Detect which cell encompasses the target text, then output its [X, Y] center coordinate. 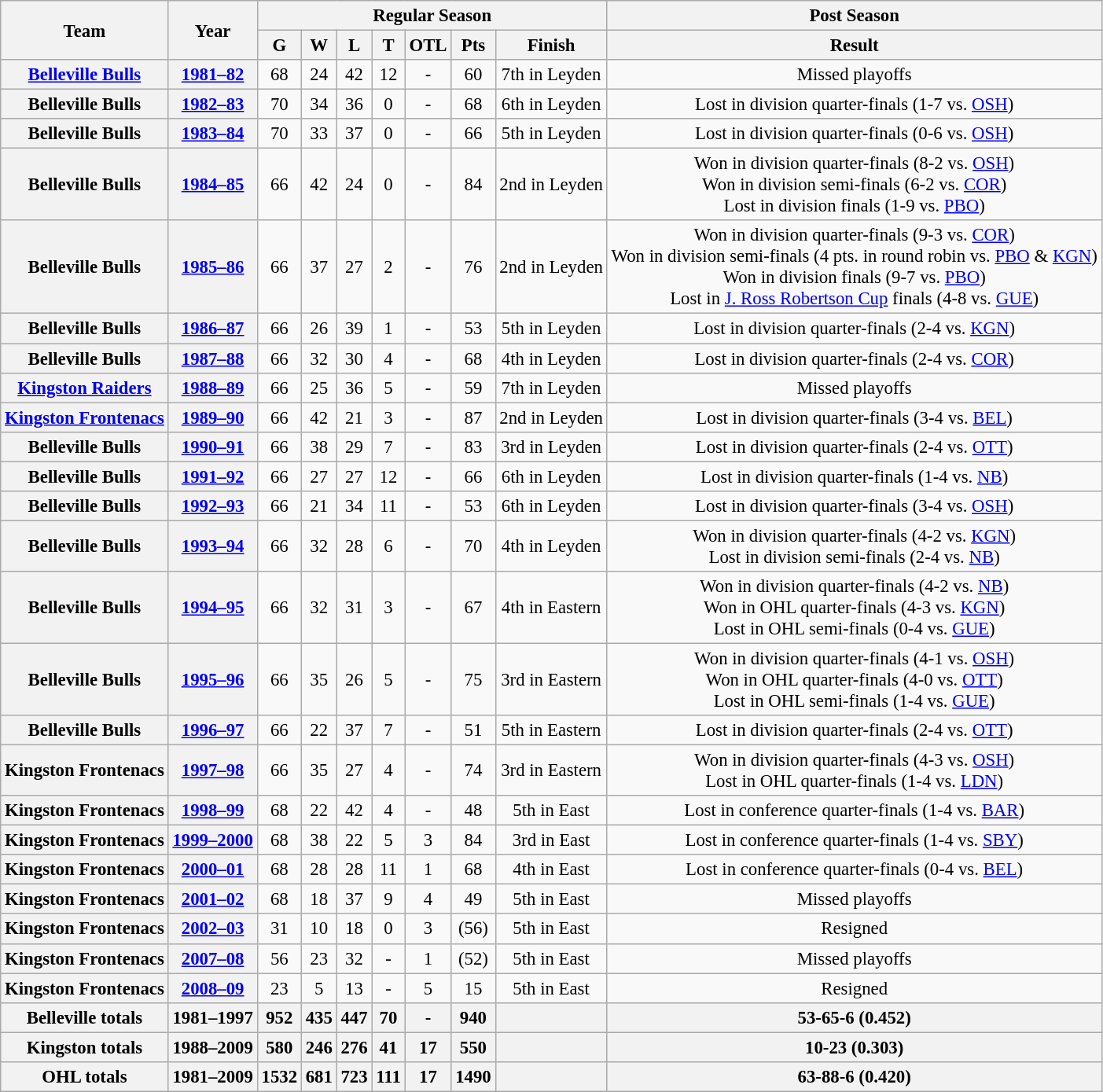
(56) [473, 929]
Lost in division quarter-finals (2-4 vs. COR) [854, 358]
Result [854, 46]
Regular Season [432, 16]
1990–91 [212, 447]
60 [473, 75]
75 [473, 679]
1984–85 [212, 185]
1985–86 [212, 267]
1490 [473, 1077]
Lost in conference quarter-finals (1-4 vs. SBY) [854, 840]
3rd in Leyden [551, 447]
25 [319, 388]
Team [85, 30]
1981–82 [212, 75]
5th in Eastern [551, 730]
1991–92 [212, 476]
53-65-6 (0.452) [854, 1017]
2002–03 [212, 929]
1988–89 [212, 388]
1995–96 [212, 679]
87 [473, 417]
Lost in division quarter-finals (0-6 vs. OSH) [854, 134]
OHL totals [85, 1077]
49 [473, 899]
Won in division quarter-finals (4-2 vs. NB) Won in OHL quarter-finals (4-3 vs. KGN) Lost in OHL semi-finals (0-4 vs. GUE) [854, 608]
10-23 (0.303) [854, 1047]
1987–88 [212, 358]
G [279, 46]
111 [388, 1077]
1998–99 [212, 811]
723 [354, 1077]
Post Season [854, 16]
940 [473, 1017]
2001–02 [212, 899]
Lost in division quarter-finals (1-4 vs. NB) [854, 476]
29 [354, 447]
67 [473, 608]
1994–95 [212, 608]
W [319, 46]
59 [473, 388]
4th in Eastern [551, 608]
76 [473, 267]
6 [388, 546]
Won in division quarter-finals (4-3 vs. OSH) Lost in OHL quarter-finals (1-4 vs. LDN) [854, 770]
L [354, 46]
Kingston Raiders [85, 388]
OTL [428, 46]
1981–1997 [212, 1017]
83 [473, 447]
10 [319, 929]
2000–01 [212, 870]
681 [319, 1077]
Year [212, 30]
1999–2000 [212, 840]
1992–93 [212, 506]
1532 [279, 1077]
Lost in division quarter-finals (3-4 vs. OSH) [854, 506]
41 [388, 1047]
1989–90 [212, 417]
Won in division quarter-finals (8-2 vs. OSH) Won in division semi-finals (6-2 vs. COR) Lost in division finals (1-9 vs. PBO) [854, 185]
Finish [551, 46]
1996–97 [212, 730]
51 [473, 730]
276 [354, 1047]
39 [354, 329]
435 [319, 1017]
1982–83 [212, 105]
1988–2009 [212, 1047]
4th in East [551, 870]
3rd in East [551, 840]
1983–84 [212, 134]
33 [319, 134]
1986–87 [212, 329]
74 [473, 770]
56 [279, 958]
447 [354, 1017]
Won in division quarter-finals (4-2 vs. KGN) Lost in division semi-finals (2-4 vs. NB) [854, 546]
580 [279, 1047]
Won in division quarter-finals (4-1 vs. OSH) Won in OHL quarter-finals (4-0 vs. OTT) Lost in OHL semi-finals (1-4 vs. GUE) [854, 679]
Lost in conference quarter-finals (0-4 vs. BEL) [854, 870]
Lost in division quarter-finals (1-7 vs. OSH) [854, 105]
2008–09 [212, 988]
246 [319, 1047]
Pts [473, 46]
13 [354, 988]
952 [279, 1017]
Kingston totals [85, 1047]
Lost in division quarter-finals (2-4 vs. KGN) [854, 329]
Lost in division quarter-finals (3-4 vs. BEL) [854, 417]
15 [473, 988]
30 [354, 358]
550 [473, 1047]
2 [388, 267]
2007–08 [212, 958]
1997–98 [212, 770]
Lost in conference quarter-finals (1-4 vs. BAR) [854, 811]
Belleville totals [85, 1017]
9 [388, 899]
1981–2009 [212, 1077]
48 [473, 811]
1993–94 [212, 546]
(52) [473, 958]
T [388, 46]
63-88-6 (0.420) [854, 1077]
